Return the [X, Y] coordinate for the center point of the cell that contains the specified text.  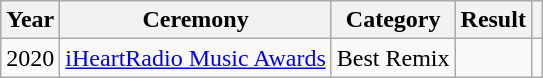
Year [30, 20]
Ceremony [196, 20]
2020 [30, 58]
iHeartRadio Music Awards [196, 58]
Category [393, 20]
Best Remix [393, 58]
Result [493, 20]
